Find where the given text appears and provide that cell's center as [X, Y] coordinate. 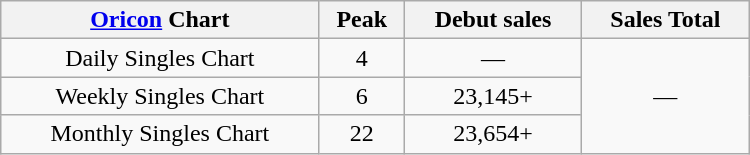
Debut sales [492, 20]
6 [362, 96]
23,145+ [492, 96]
4 [362, 58]
22 [362, 134]
Oricon Chart [160, 20]
23,654+ [492, 134]
Daily Singles Chart [160, 58]
Sales Total [665, 20]
Peak [362, 20]
Weekly Singles Chart [160, 96]
Monthly Singles Chart [160, 134]
